Find where the given text appears and provide that cell's center as (X, Y) coordinate. 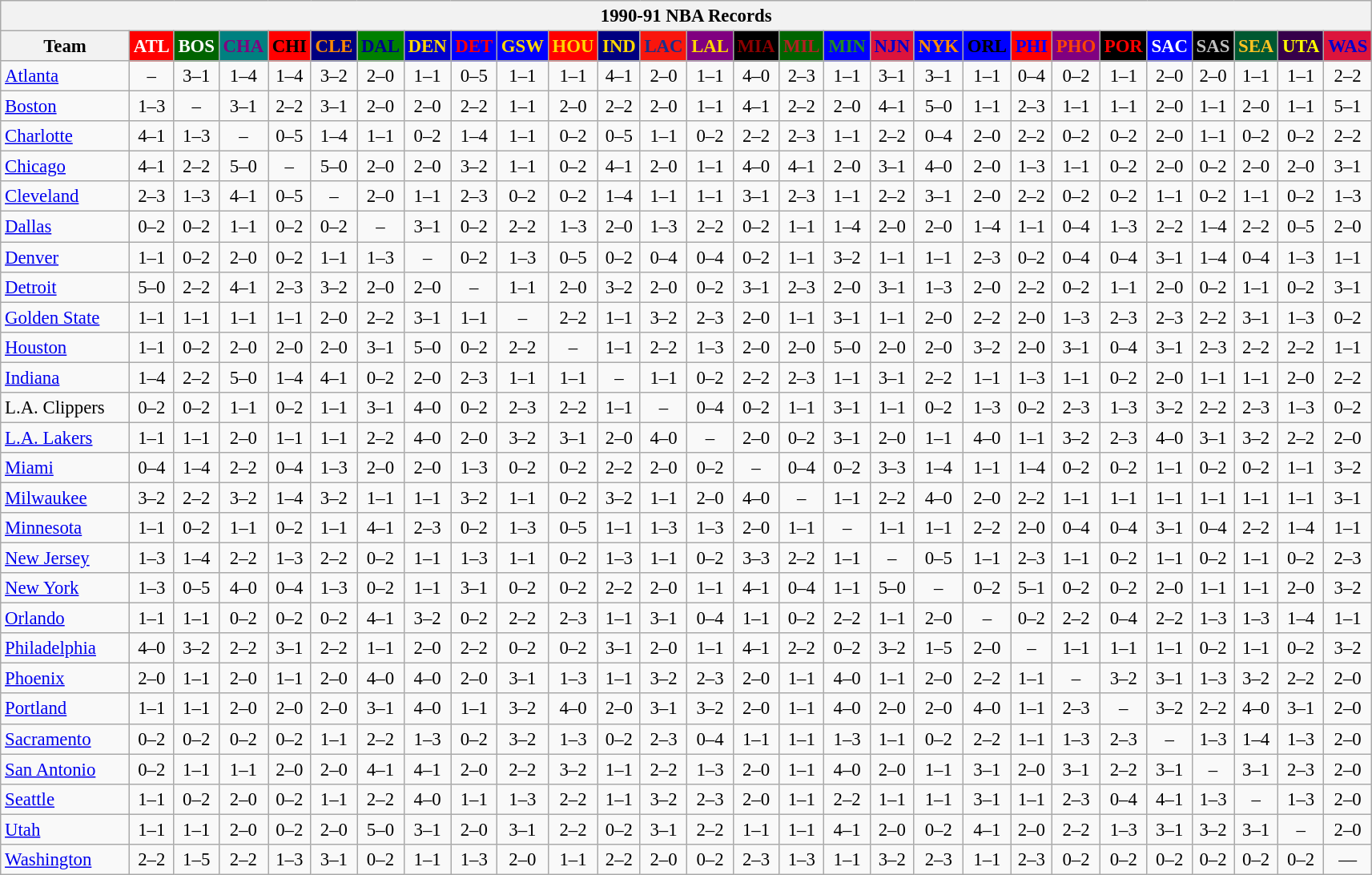
SAS (1213, 46)
Denver (66, 257)
Phoenix (66, 679)
LAL (710, 46)
Minnesota (66, 528)
Cleveland (66, 196)
ATL (151, 46)
Seattle (66, 799)
San Antonio (66, 769)
1990-91 NBA Records (686, 16)
SAC (1169, 46)
ORL (987, 46)
BOS (196, 46)
NJN (892, 46)
Washington (66, 860)
Atlanta (66, 76)
MIL (802, 46)
DEN (428, 46)
Milwaukee (66, 498)
Houston (66, 347)
Portland (66, 709)
— (1348, 860)
Detroit (66, 287)
Sacramento (66, 739)
Chicago (66, 167)
New York (66, 588)
LAC (663, 46)
Orlando (66, 619)
Miami (66, 468)
SEA (1256, 46)
Philadelphia (66, 648)
CHI (289, 46)
Team (66, 46)
CLE (333, 46)
NYK (939, 46)
UTA (1301, 46)
Boston (66, 107)
L.A. Lakers (66, 437)
Charlotte (66, 136)
POR (1123, 46)
Indiana (66, 377)
PHO (1076, 46)
MIA (756, 46)
CHA (243, 46)
Dallas (66, 227)
GSW (522, 46)
PHI (1032, 46)
Utah (66, 829)
MIN (847, 46)
New Jersey (66, 558)
DAL (381, 46)
L.A. Clippers (66, 408)
Golden State (66, 317)
IND (619, 46)
WAS (1348, 46)
DET (474, 46)
HOU (573, 46)
